Determine the [x, y] coordinate at the center of the cell enclosing the given text.  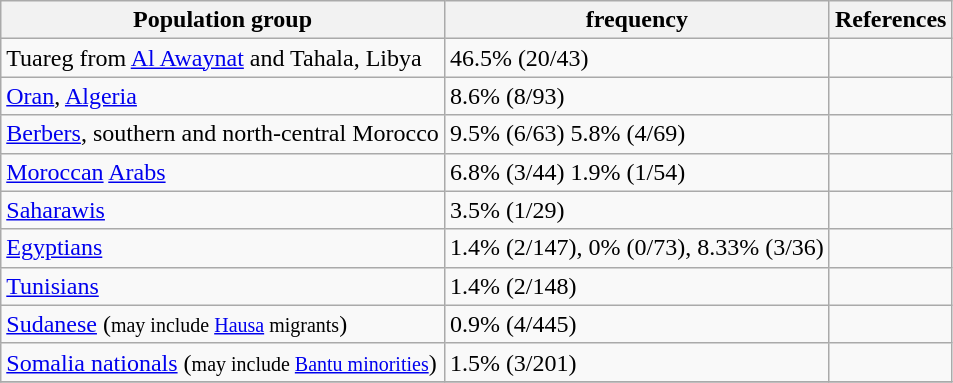
6.8% (3/44) 1.9% (1/54) [636, 172]
1.4% (2/148) [636, 286]
1.4% (2/147), 0% (0/73), 8.33% (3/36) [636, 248]
References [890, 20]
1.5% (3/201) [636, 362]
Sudanese (may include Hausa migrants) [223, 324]
Population group [223, 20]
3.5% (1/29) [636, 210]
Somalia nationals (may include Bantu minorities) [223, 362]
9.5% (6/63) 5.8% (4/69) [636, 134]
0.9% (4/445) [636, 324]
Berbers, southern and north-central Morocco [223, 134]
Tuareg from Al Awaynat and Tahala, Libya [223, 58]
frequency [636, 20]
Saharawis [223, 210]
Moroccan Arabs [223, 172]
Tunisians [223, 286]
46.5% (20/43) [636, 58]
Egyptians [223, 248]
8.6% (8/93) [636, 96]
Oran, Algeria [223, 96]
